Pinpoint the cell where the given text exists, returning its (X, Y) midpoint coordinate. 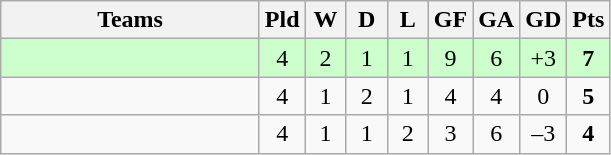
GF (450, 20)
5 (588, 96)
GA (496, 20)
L (408, 20)
–3 (544, 134)
0 (544, 96)
GD (544, 20)
Pts (588, 20)
7 (588, 58)
9 (450, 58)
Teams (130, 20)
+3 (544, 58)
3 (450, 134)
D (366, 20)
Pld (282, 20)
W (326, 20)
